Capture the cell that displays the provided text and extract its [X, Y] central coordinate. 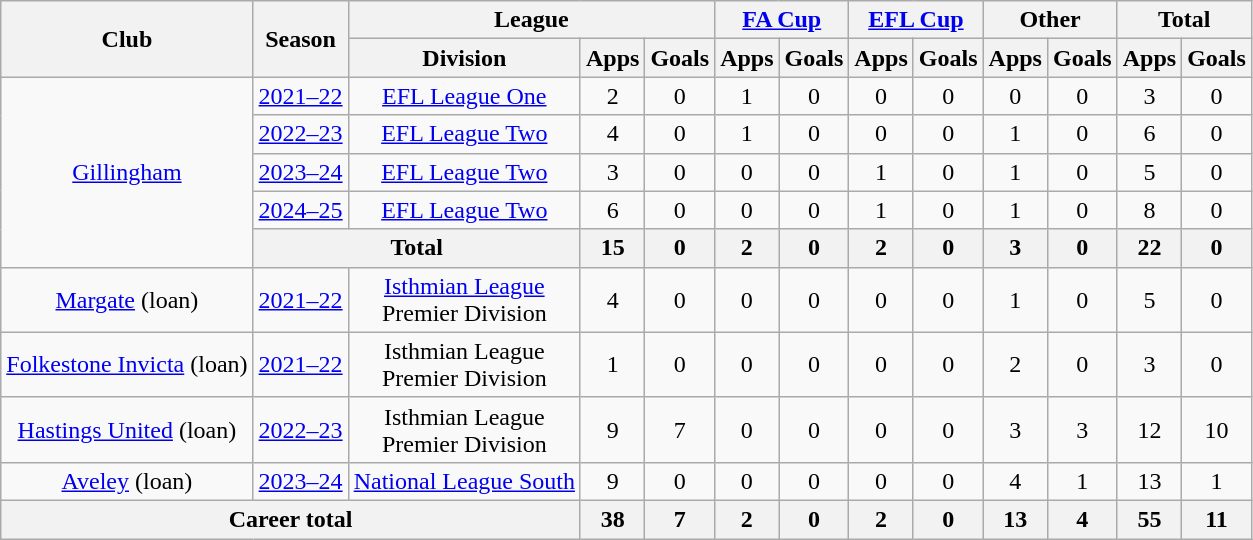
Other [1050, 20]
Folkestone Invicta (loan) [127, 364]
EFL League One [464, 96]
12 [1149, 430]
League [532, 20]
Season [300, 39]
FA Cup [782, 20]
22 [1149, 248]
Aveley (loan) [127, 481]
Gillingham [127, 172]
10 [1217, 430]
Hastings United (loan) [127, 430]
Career total [291, 519]
Division [464, 58]
11 [1217, 519]
2024–25 [300, 210]
55 [1149, 519]
38 [612, 519]
Club [127, 39]
National League South [464, 481]
EFL Cup [916, 20]
8 [1149, 210]
Margate (loan) [127, 300]
15 [612, 248]
